Find where the given text appears and provide that cell's center as [x, y] coordinate. 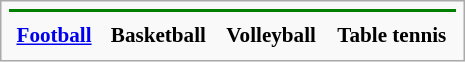
Basketball [158, 35]
Football [54, 35]
Table tennis [392, 35]
Volleyball [272, 35]
